Return the (X, Y) coordinate for the center point of the cell that contains the specified text.  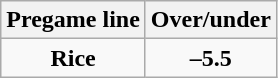
Pregame line (74, 20)
–5.5 (210, 58)
Over/under (210, 20)
Rice (74, 58)
